Capture the cell that displays the provided text and extract its [X, Y] central coordinate. 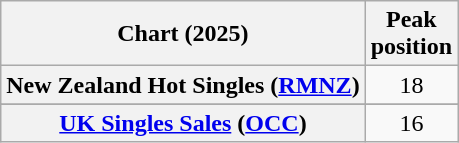
UK Singles Sales (OCC) [183, 123]
New Zealand Hot Singles (RMNZ) [183, 85]
18 [411, 85]
Chart (2025) [183, 34]
16 [411, 123]
Peakposition [411, 34]
